Pinpoint the cell where the given text exists, returning its [X, Y] midpoint coordinate. 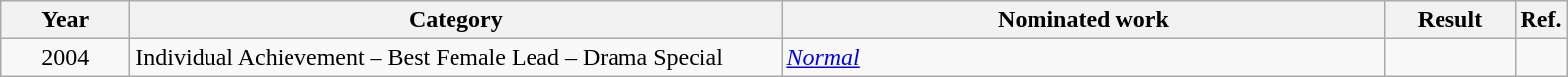
Year [65, 20]
Individual Achievement – Best Female Lead – Drama Special [456, 57]
Ref. [1541, 20]
Category [456, 20]
Result [1450, 20]
Nominated work [1083, 20]
2004 [65, 57]
Normal [1083, 57]
